Scan for the cell matching the given text and deliver its (x, y) coordinate at center. 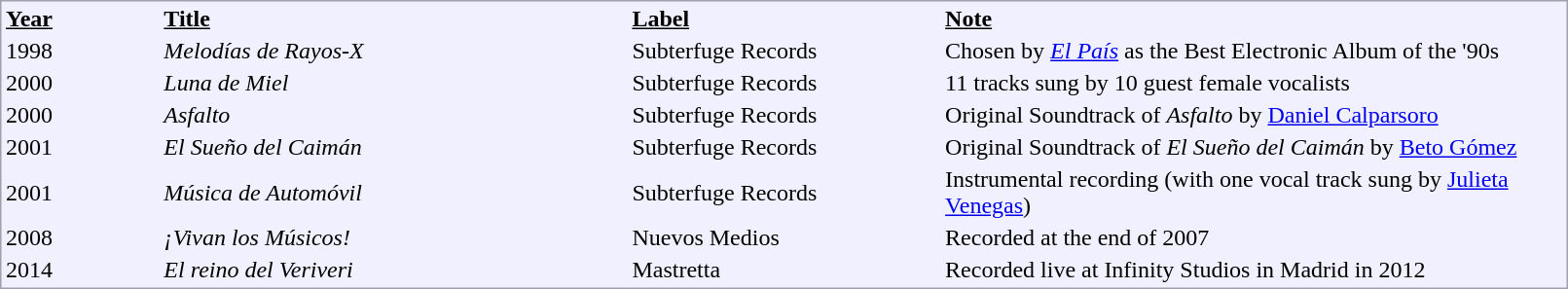
¡Vivan los Músicos! (395, 238)
El reino del Veriveri (395, 270)
Mastretta (786, 270)
Chosen by El País as the Best Electronic Album of the '90s (1254, 52)
Recorded live at Infinity Studios in Madrid in 2012 (1254, 270)
Melodías de Rayos-X (395, 52)
Luna de Miel (395, 83)
El Sueño del Caimán (395, 147)
Instrumental recording (with one vocal track sung by Julieta Venegas) (1254, 193)
1998 (82, 52)
2008 (82, 238)
Nuevos Medios (786, 238)
Recorded at the end of 2007 (1254, 238)
2014 (82, 270)
Label (786, 18)
Original Soundtrack of Asfalto by Daniel Calparsoro (1254, 116)
Música de Automóvil (395, 193)
11 tracks sung by 10 guest female vocalists (1254, 83)
Year (82, 18)
Note (1254, 18)
Original Soundtrack of El Sueño del Caimán by Beto Gómez (1254, 147)
Asfalto (395, 116)
Title (395, 18)
